Search for the cell housing the specified text and yield its [X, Y] center coordinate. 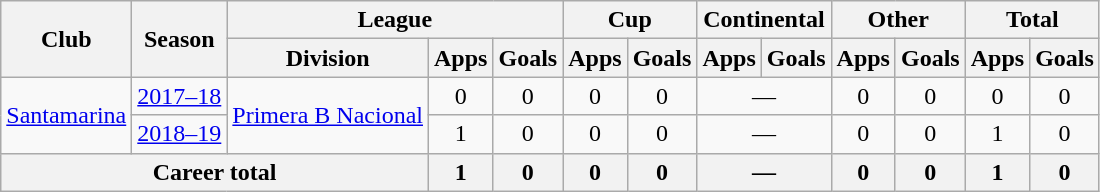
Division [328, 58]
League [395, 20]
Santamarina [66, 115]
2018–19 [180, 134]
Primera B Nacional [328, 115]
Career total [215, 172]
Continental [764, 20]
Other [898, 20]
Season [180, 39]
Club [66, 39]
Cup [630, 20]
2017–18 [180, 96]
Total [1032, 20]
